Identify which cell holds the provided text, then report its [X, Y] central coordinate. 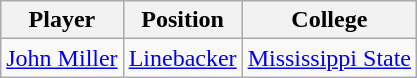
Mississippi State [329, 58]
John Miller [62, 58]
College [329, 20]
Position [182, 20]
Linebacker [182, 58]
Player [62, 20]
